Find where the given text appears and provide that cell's center as (X, Y) coordinate. 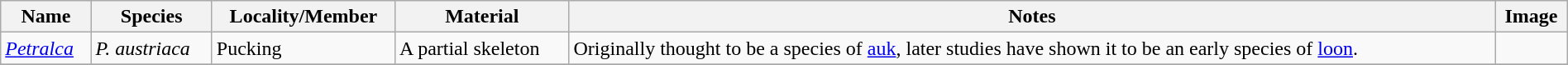
Pucking (303, 48)
Name (46, 17)
Petralca (46, 48)
Species (151, 17)
P. austriaca (151, 48)
Originally thought to be a species of auk, later studies have shown it to be an early species of loon. (1032, 48)
Locality/Member (303, 17)
Material (482, 17)
A partial skeleton (482, 48)
Notes (1032, 17)
Image (1532, 17)
